From the cell containing the given text, extract its center point as (x, y) coordinate. 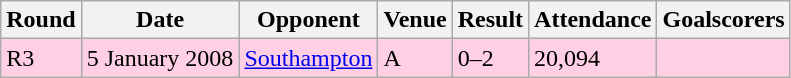
0–2 (490, 58)
Goalscorers (724, 20)
Result (490, 20)
Southampton (308, 58)
Attendance (593, 20)
R3 (41, 58)
Date (160, 20)
Venue (415, 20)
Round (41, 20)
5 January 2008 (160, 58)
A (415, 58)
Opponent (308, 20)
20,094 (593, 58)
